For the text-containing cell, return its midpoint in [X, Y] coordinate format. 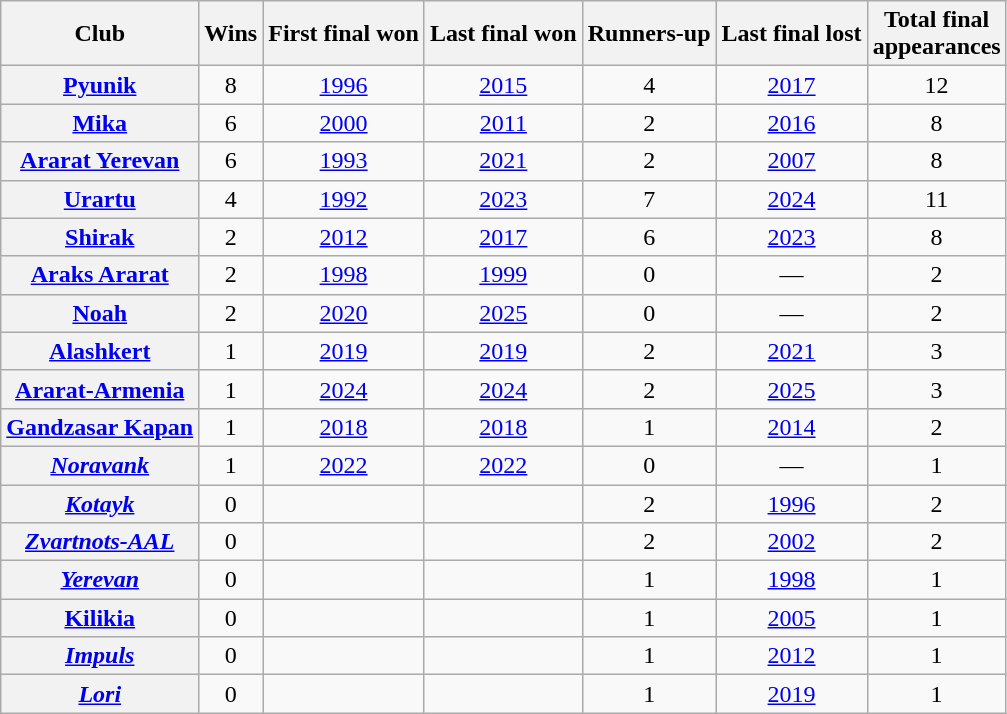
Ararat Yerevan [100, 161]
Kotayk [100, 503]
1999 [503, 275]
Wins [231, 34]
Runners-up [649, 34]
Noah [100, 313]
Impuls [100, 656]
1992 [344, 199]
2015 [503, 85]
2020 [344, 313]
2007 [792, 161]
Lori [100, 694]
Kilikia [100, 618]
1993 [344, 161]
11 [936, 199]
Gandzasar Kapan [100, 427]
Last final lost [792, 34]
Araks Ararat [100, 275]
12 [936, 85]
Alashkert [100, 351]
Zvartnots-AAL [100, 542]
7 [649, 199]
First final won [344, 34]
Noravank [100, 465]
Yerevan [100, 580]
2002 [792, 542]
Shirak [100, 237]
Pyunik [100, 85]
Urartu [100, 199]
2016 [792, 123]
Ararat-Armenia [100, 389]
Total finalappearances [936, 34]
2014 [792, 427]
2000 [344, 123]
Club [100, 34]
Mika [100, 123]
2005 [792, 618]
Last final won [503, 34]
2011 [503, 123]
